Provide the (X, Y) coordinate of the cell's center where the given text is located.  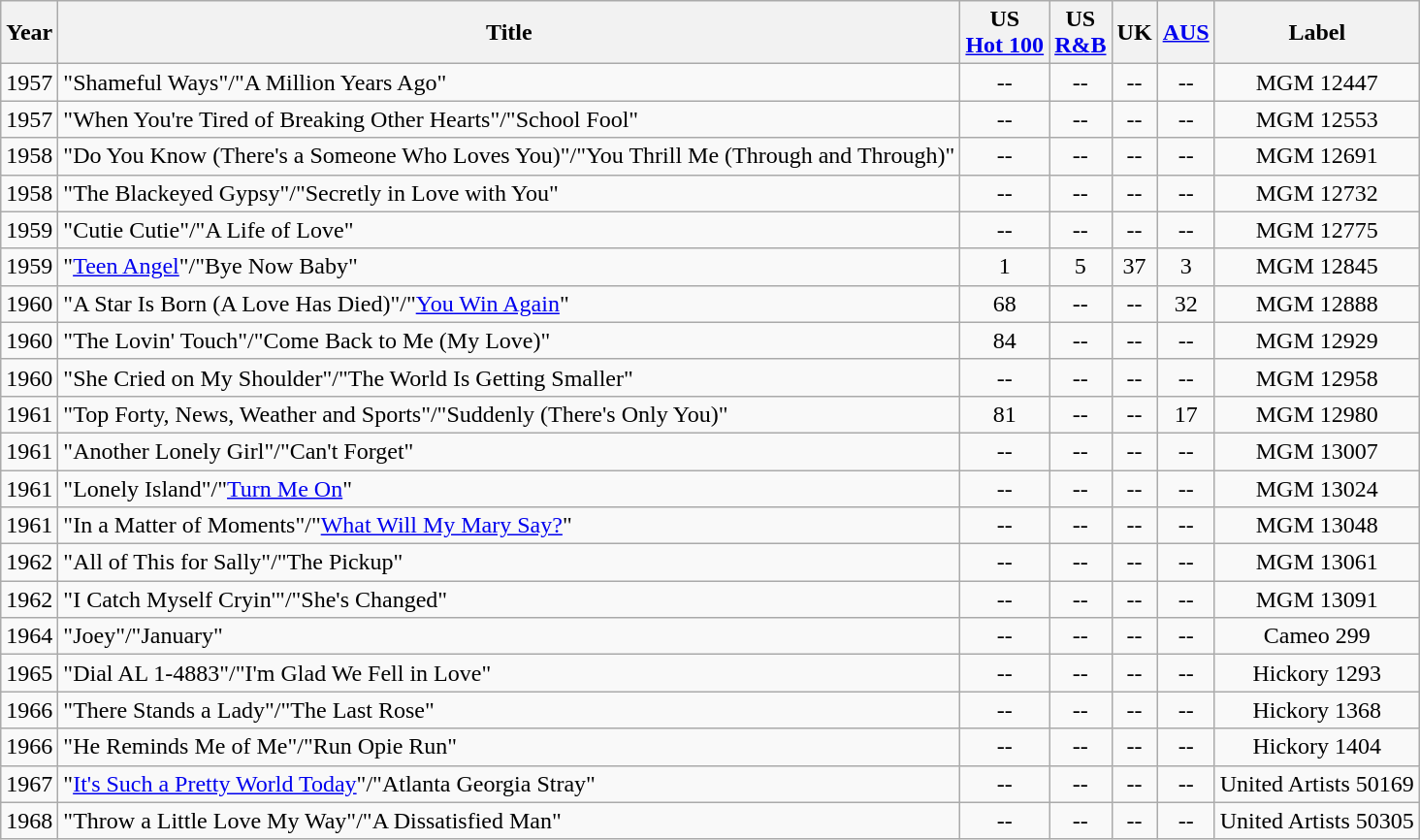
"The Lovin' Touch"/"Come Back to Me (My Love)" (509, 340)
81 (1005, 414)
17 (1185, 414)
"Teen Angel"/"Bye Now Baby" (509, 267)
"Top Forty, News, Weather and Sports"/"Suddenly (There's Only You)" (509, 414)
Hickory 1368 (1317, 710)
"In a Matter of Moments"/"What Will My Mary Say?" (509, 526)
"He Reminds Me of Me"/"Run Opie Run" (509, 747)
"Another Lonely Girl"/"Can't Forget" (509, 451)
Hickory 1404 (1317, 747)
MGM 13007 (1317, 451)
37 (1135, 267)
Hickory 1293 (1317, 673)
MGM 12553 (1317, 119)
"She Cried on My Shoulder"/"The World Is Getting Smaller" (509, 377)
1964 (29, 636)
1968 (29, 821)
"Dial AL 1-4883"/"I'm Glad We Fell in Love" (509, 673)
1965 (29, 673)
32 (1185, 304)
Title (509, 33)
US Hot 100 (1005, 33)
68 (1005, 304)
"Throw a Little Love My Way"/"A Dissatisfied Man" (509, 821)
MGM 12958 (1317, 377)
"There Stands a Lady"/"The Last Rose" (509, 710)
MGM 12845 (1317, 267)
"Do You Know (There's a Someone Who Loves You)"/"You Thrill Me (Through and Through)" (509, 156)
"All of This for Sally"/"The Pickup" (509, 563)
United Artists 50305 (1317, 821)
Cameo 299 (1317, 636)
1967 (29, 784)
MGM 12775 (1317, 230)
MGM 12929 (1317, 340)
MGM 12691 (1317, 156)
United Artists 50169 (1317, 784)
MGM 12888 (1317, 304)
UK (1135, 33)
"When You're Tired of Breaking Other Hearts"/"School Fool" (509, 119)
"The Blackeyed Gypsy"/"Secretly in Love with You" (509, 193)
MGM 13048 (1317, 526)
Year (29, 33)
MGM 13024 (1317, 488)
"Cutie Cutie"/"A Life of Love" (509, 230)
3 (1185, 267)
AUS (1185, 33)
"It's Such a Pretty World Today"/"Atlanta Georgia Stray" (509, 784)
MGM 13091 (1317, 599)
MGM 12980 (1317, 414)
Label (1317, 33)
"I Catch Myself Cryin'"/"She's Changed" (509, 599)
1 (1005, 267)
84 (1005, 340)
"A Star Is Born (A Love Has Died)"/"You Win Again" (509, 304)
5 (1081, 267)
MGM 13061 (1317, 563)
"Shameful Ways"/"A Million Years Ago" (509, 82)
"Joey"/"January" (509, 636)
MGM 12732 (1317, 193)
MGM 12447 (1317, 82)
US R&B (1081, 33)
"Lonely Island"/"Turn Me On" (509, 488)
